Search for the cell housing the specified text and yield its (x, y) center coordinate. 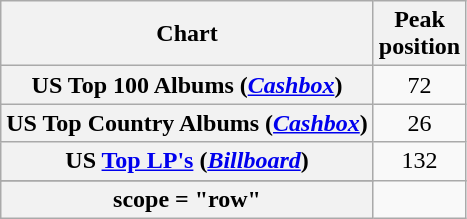
US Top Country Albums (Cashbox) (188, 123)
26 (419, 123)
Chart (188, 34)
US Top 100 Albums (Cashbox) (188, 85)
US Top LP's (Billboard) (188, 161)
132 (419, 161)
Peakposition (419, 34)
72 (419, 85)
scope = "row" (188, 199)
